Output the (x, y) coordinate of the center of the cell containing the given text.  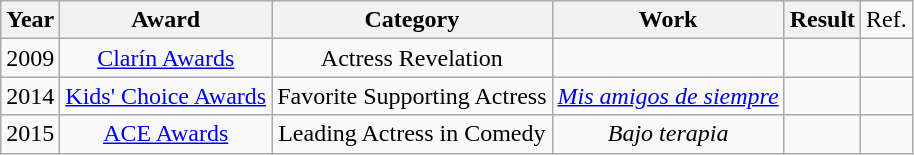
Actress Revelation (412, 58)
2014 (30, 96)
Mis amigos de siempre (668, 96)
Category (412, 20)
Result (822, 20)
Bajo terapia (668, 134)
2009 (30, 58)
Work (668, 20)
Favorite Supporting Actress (412, 96)
Leading Actress in Comedy (412, 134)
Ref. (887, 20)
ACE Awards (166, 134)
Award (166, 20)
Kids' Choice Awards (166, 96)
Clarín Awards (166, 58)
2015 (30, 134)
Year (30, 20)
